Return the (x, y) coordinate for the center point of the cell that contains the specified text.  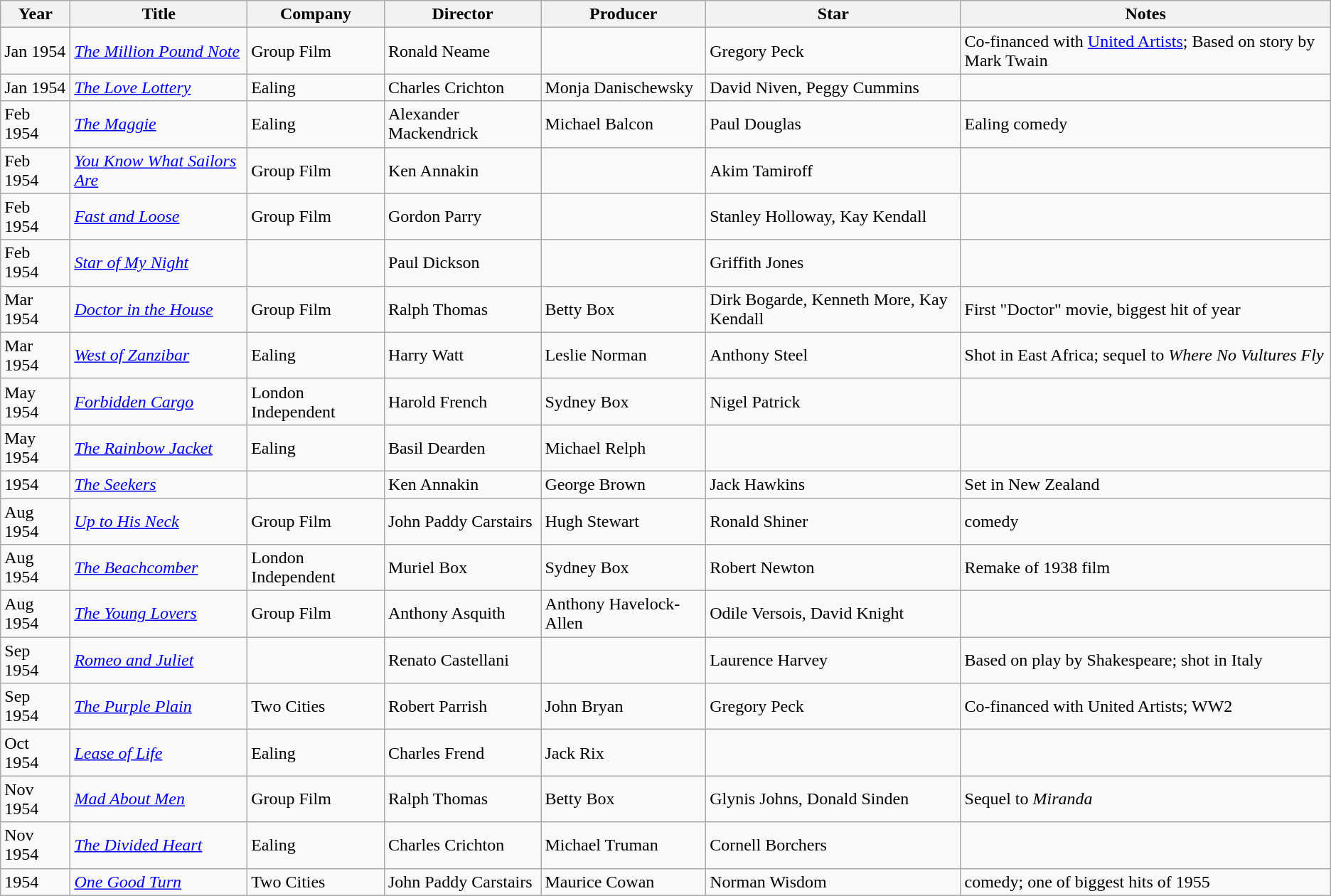
Based on play by Shakespeare; shot in Italy (1145, 660)
Ealing comedy (1145, 124)
The Young Lovers (159, 614)
Muriel Box (462, 567)
Mad About Men (159, 799)
Monja Danischewsky (624, 87)
Year (36, 14)
Laurence Harvey (833, 660)
Title (159, 14)
comedy (1145, 521)
The Beachcomber (159, 567)
Robert Parrish (462, 707)
Paul Douglas (833, 124)
Stanley Holloway, Kay Kendall (833, 216)
Star of My Night (159, 263)
Glynis Johns, Donald Sinden (833, 799)
The Rainbow Jacket (159, 448)
Notes (1145, 14)
Dirk Bogarde, Kenneth More, Kay Kendall (833, 309)
Michael Truman (624, 845)
Harry Watt (462, 356)
You Know What Sailors Are (159, 171)
Co‐financed with United Artists; Based on story by Mark Twain (1145, 51)
Oct 1954 (36, 752)
First "Doctor" movie, biggest hit of year (1145, 309)
Co‐financed with United Artists; WW2 (1145, 707)
Jack Hawkins (833, 484)
Director (462, 14)
Lease of Life (159, 752)
Akim Tamiroff (833, 171)
Norman Wisdom (833, 882)
comedy; one of biggest hits of 1955 (1145, 882)
Company (316, 14)
The Million Pound Note (159, 51)
Sequel to Miranda (1145, 799)
Charles Frend (462, 752)
Robert Newton (833, 567)
Ronald Shiner (833, 521)
The Divided Heart (159, 845)
The Seekers (159, 484)
Ronald Neame (462, 51)
John Bryan (624, 707)
Set in New Zealand (1145, 484)
Star (833, 14)
Remake of 1938 film (1145, 567)
Shot in East Africa; sequel to Where No Vultures Fly (1145, 356)
Anthony Asquith (462, 614)
Michael Balcon (624, 124)
Griffith Jones (833, 263)
The Love Lottery (159, 87)
Gordon Parry (462, 216)
Forbidden Cargo (159, 401)
Alexander Mackendrick (462, 124)
George Brown (624, 484)
Romeo and Juliet (159, 660)
Basil Dearden (462, 448)
Michael Relph (624, 448)
Fast and Loose (159, 216)
Renato Castellani (462, 660)
Producer (624, 14)
Anthony Steel (833, 356)
Doctor in the House (159, 309)
One Good Turn (159, 882)
Anthony Havelock-Allen (624, 614)
Jack Rix (624, 752)
Odile Versois, David Knight (833, 614)
Cornell Borchers (833, 845)
The Maggie (159, 124)
Up to His Neck (159, 521)
David Niven, Peggy Cummins (833, 87)
Hugh Stewart (624, 521)
Harold French (462, 401)
Nigel Patrick (833, 401)
Maurice Cowan (624, 882)
Leslie Norman (624, 356)
West of Zanzibar (159, 356)
The Purple Plain (159, 707)
Paul Dickson (462, 263)
